Pinpoint the cell where the given text exists, returning its (x, y) midpoint coordinate. 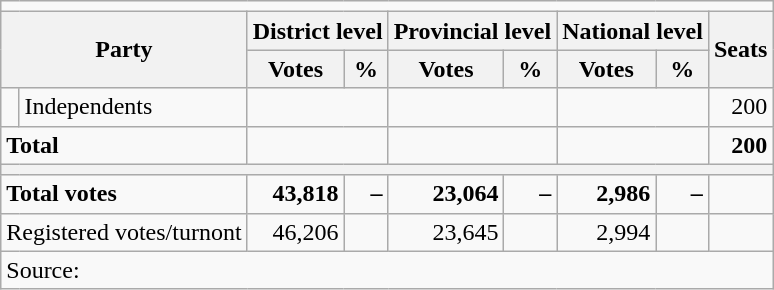
Total (124, 145)
District level (318, 31)
National level (633, 31)
23,064 (446, 194)
Provincial level (472, 31)
Source: (387, 270)
Independents (133, 107)
Party (124, 50)
43,818 (296, 194)
2,994 (606, 232)
23,645 (446, 232)
Total votes (124, 194)
2,986 (606, 194)
Registered votes/turnont (124, 232)
46,206 (296, 232)
Seats (740, 50)
